For the text-containing cell, return its midpoint in [X, Y] coordinate format. 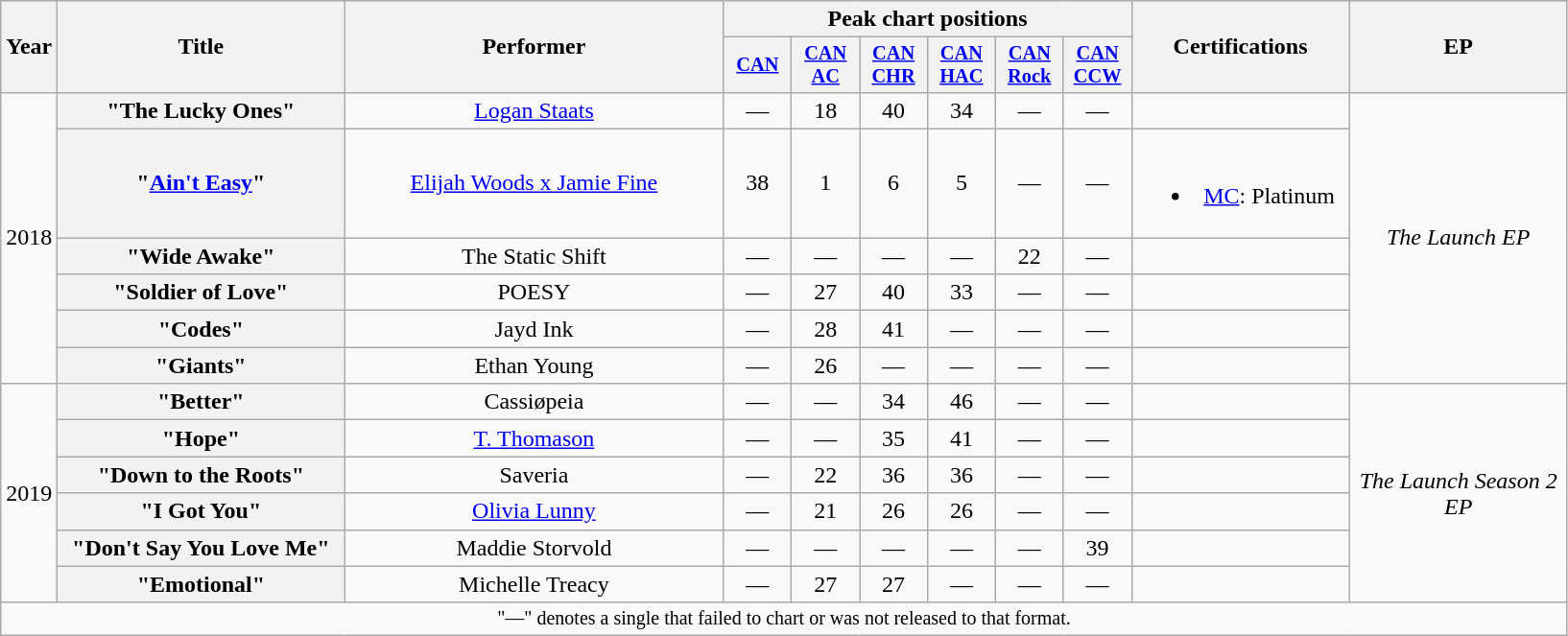
Cassiøpeia [534, 402]
"Emotional" [202, 584]
Performer [534, 47]
CAN HAC [962, 65]
Peak chart positions [927, 19]
1 [825, 184]
"The Lucky Ones" [202, 110]
MC: Platinum [1240, 184]
38 [758, 184]
"Giants" [202, 365]
"Soldier of Love" [202, 293]
The Launch Season 2 EP [1459, 493]
2019 [29, 493]
CAN [758, 65]
Title [202, 47]
2018 [29, 238]
6 [894, 184]
"Better" [202, 402]
33 [962, 293]
"Wide Awake" [202, 256]
Maddie Storvold [534, 548]
The Static Shift [534, 256]
Year [29, 47]
18 [825, 110]
Certifications [1240, 47]
"—" denotes a single that failed to chart or was not released to that format. [784, 618]
"Hope" [202, 438]
46 [962, 402]
39 [1098, 548]
"I Got You" [202, 511]
5 [962, 184]
21 [825, 511]
28 [825, 329]
Saveria [534, 475]
Ethan Young [534, 365]
CAN Rock [1029, 65]
POESY [534, 293]
T. Thomason [534, 438]
EP [1459, 47]
CAN AC [825, 65]
"Ain't Easy" [202, 184]
Elijah Woods x Jamie Fine [534, 184]
35 [894, 438]
Olivia Lunny [534, 511]
"Codes" [202, 329]
CAN CCW [1098, 65]
Jayd Ink [534, 329]
Michelle Treacy [534, 584]
CAN CHR [894, 65]
The Launch EP [1459, 238]
Logan Staats [534, 110]
"Down to the Roots" [202, 475]
"Don't Say You Love Me" [202, 548]
